Pinpoint the cell where the given text exists, returning its (x, y) midpoint coordinate. 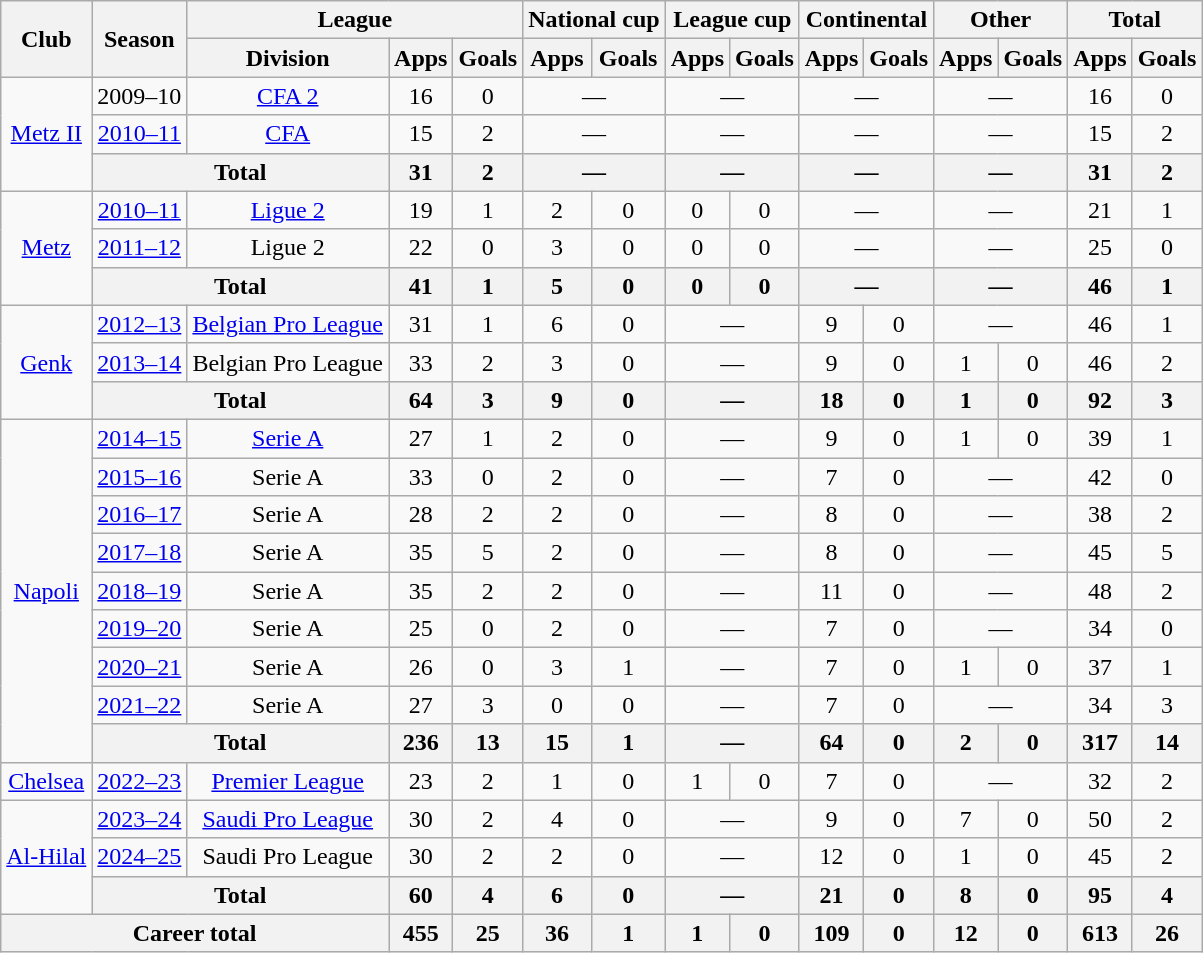
2013–14 (140, 362)
317 (1100, 743)
2021–22 (140, 705)
2009–10 (140, 96)
Premier League (288, 781)
Metz (46, 248)
14 (1167, 743)
109 (831, 933)
2011–12 (140, 248)
19 (421, 210)
2020–21 (140, 667)
2018–19 (140, 591)
38 (1100, 515)
50 (1100, 819)
11 (831, 591)
42 (1100, 477)
95 (1100, 895)
CFA 2 (288, 96)
2023–24 (140, 819)
League (355, 20)
39 (1100, 438)
28 (421, 515)
455 (421, 933)
Season (140, 39)
Continental (866, 20)
13 (488, 743)
Division (288, 58)
18 (831, 400)
2017–18 (140, 553)
2024–25 (140, 857)
Career total (195, 933)
League cup (732, 20)
Club (46, 39)
2019–20 (140, 629)
37 (1100, 667)
2022–23 (140, 781)
CFA (288, 134)
22 (421, 248)
Chelsea (46, 781)
Napoli (46, 590)
48 (1100, 591)
32 (1100, 781)
60 (421, 895)
2015–16 (140, 477)
92 (1100, 400)
Genk (46, 362)
2016–17 (140, 515)
36 (557, 933)
2014–15 (140, 438)
Al-Hilal (46, 857)
Metz II (46, 134)
613 (1100, 933)
41 (421, 286)
2012–13 (140, 324)
National cup (594, 20)
Other (1001, 20)
236 (421, 743)
23 (421, 781)
